Scan for the cell matching the given text and deliver its (X, Y) coordinate at center. 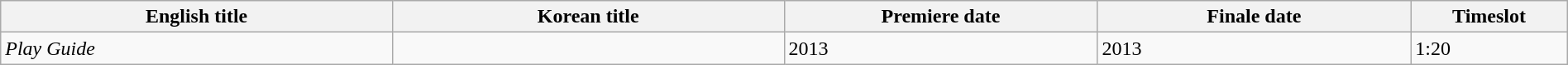
1:20 (1489, 48)
Premiere date (941, 17)
Finale date (1254, 17)
Timeslot (1489, 17)
Korean title (588, 17)
Play Guide (197, 48)
English title (197, 17)
